Identify which cell holds the provided text, then report its (x, y) central coordinate. 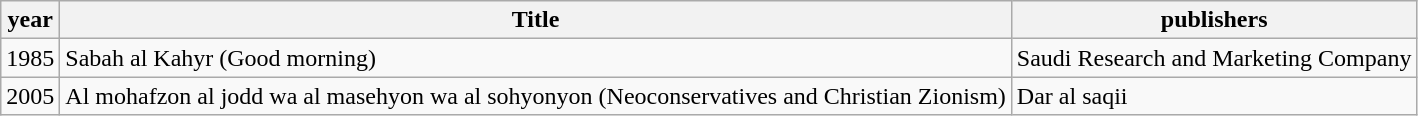
Saudi Research and Marketing Company (1214, 58)
2005 (30, 96)
1985 (30, 58)
Dar al saqii (1214, 96)
Title (536, 20)
Sabah al Kahyr (Good morning) (536, 58)
publishers (1214, 20)
Al mohafzon al jodd wa al masehyon wa al sohyonyon (Neoconservatives and Christian Zionism) (536, 96)
year (30, 20)
